Extract the [X, Y] coordinate from the center of the cell holding the provided text.  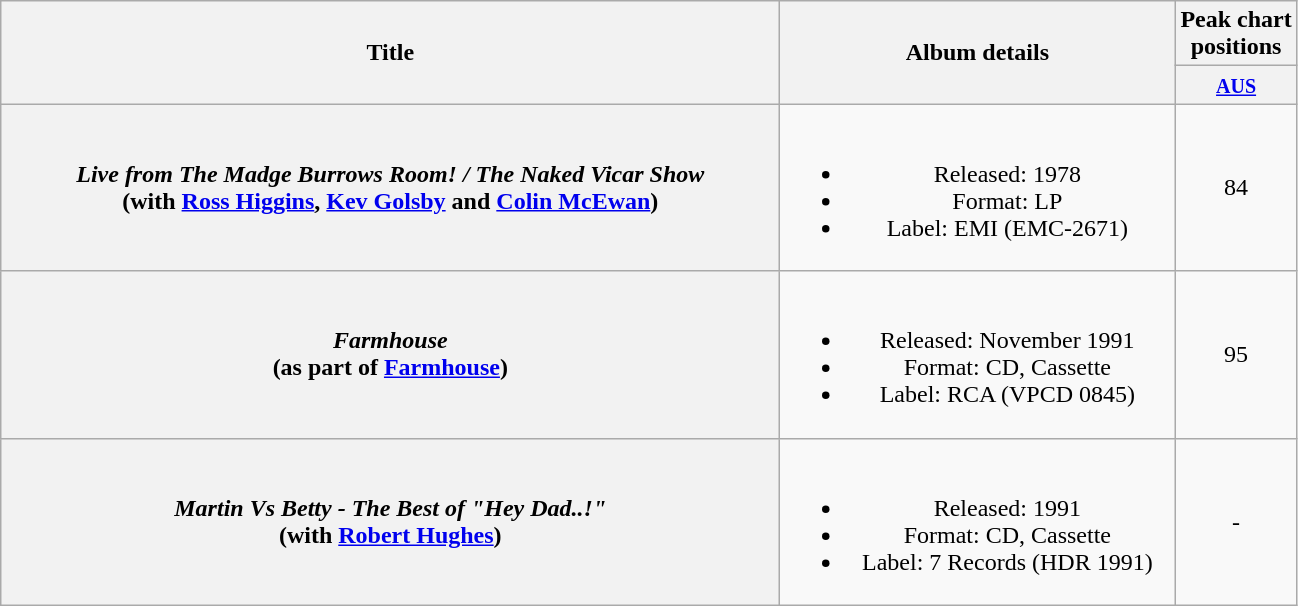
AUS [1236, 85]
95 [1236, 354]
Peak chartpositions [1236, 34]
Album details [978, 52]
Title [390, 52]
- [1236, 522]
84 [1236, 188]
Farmhouse (as part of Farmhouse) [390, 354]
Martin Vs Betty - The Best of "Hey Dad..!" (with Robert Hughes) [390, 522]
Released: 1978Format: LPLabel: EMI (EMC-2671) [978, 188]
Released: 1991Format: CD, CassetteLabel: 7 Records (HDR 1991) [978, 522]
Released: November 1991Format: CD, CassetteLabel: RCA (VPCD 0845) [978, 354]
Live from The Madge Burrows Room! / The Naked Vicar Show (with Ross Higgins, Kev Golsby and Colin McEwan) [390, 188]
